Search for the cell housing the specified text and yield its [X, Y] center coordinate. 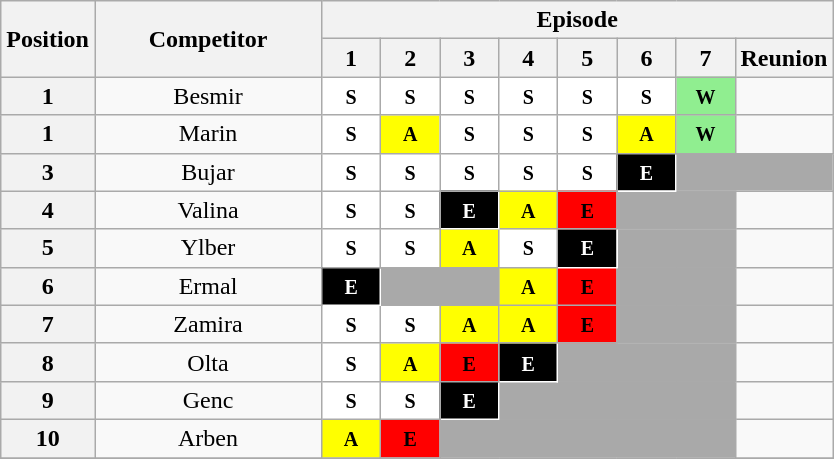
Position [48, 39]
8 [48, 362]
Zamira [208, 324]
Competitor [208, 39]
2 [410, 58]
Ylber [208, 248]
Genc [208, 400]
Episode [578, 20]
Reunion [784, 58]
Ermal [208, 286]
Bujar [208, 172]
Olta [208, 362]
Marin [208, 134]
10 [48, 438]
Arben [208, 438]
Valina [208, 210]
Besmir [208, 96]
9 [48, 400]
